Identify which cell holds the provided text, then report its (X, Y) central coordinate. 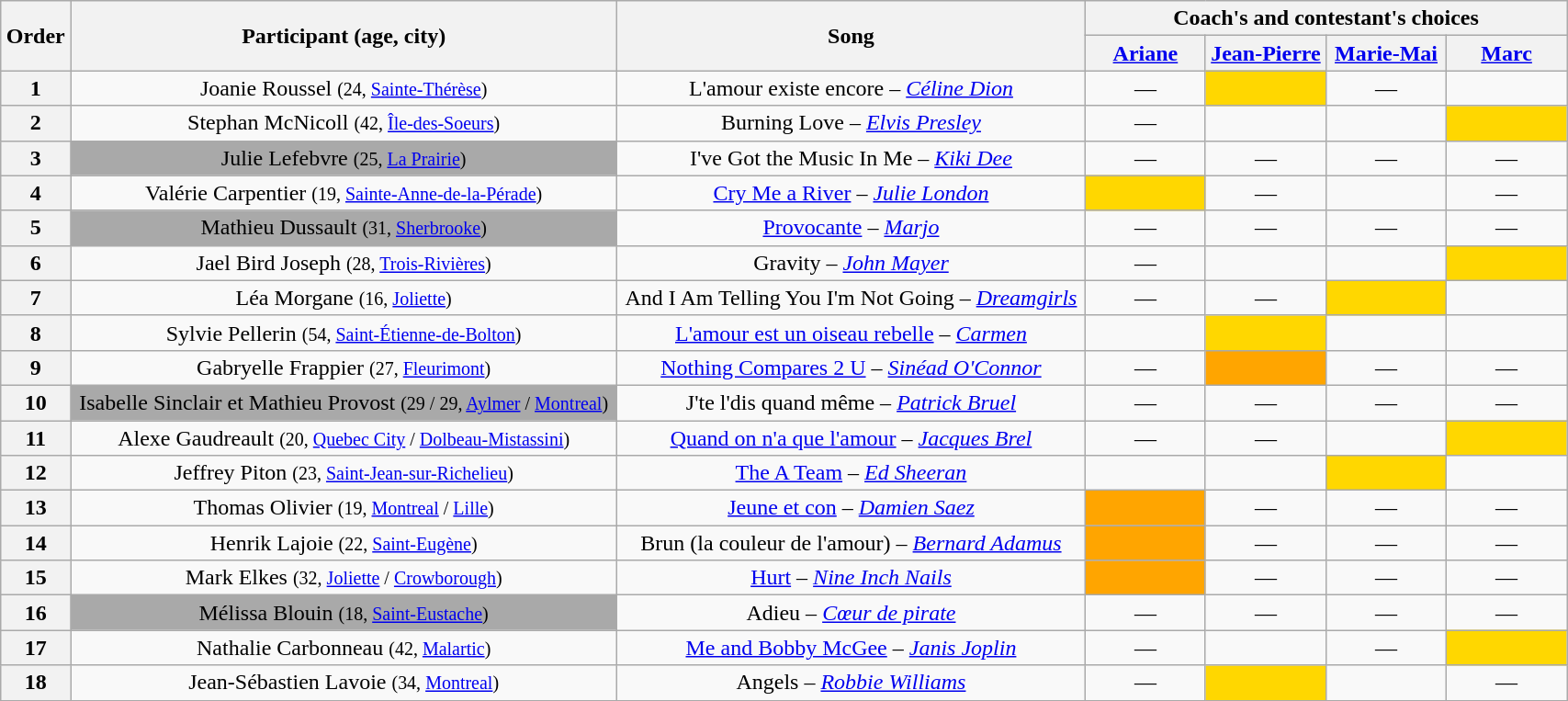
Alexe Gaudreault (20, Quebec City / Dolbeau-Mistassini) (344, 438)
7 (36, 298)
Isabelle Sinclair et Mathieu Provost (29 / 29, Aylmer / Montreal) (344, 402)
17 (36, 648)
8 (36, 333)
Gravity – John Mayer (852, 263)
The A Team – Ed Sheeran (852, 473)
15 (36, 578)
4 (36, 193)
18 (36, 683)
Jeffrey Piton (23, Saint-Jean-sur-Richelieu) (344, 473)
9 (36, 367)
Thomas Olivier (19, Montreal / Lille) (344, 508)
11 (36, 438)
Mélissa Blouin (18, Saint-Eustache) (344, 613)
Angels – Robbie Williams (852, 683)
Order (36, 36)
And I Am Telling You I'm Not Going – Dreamgirls (852, 298)
Provocante – Marjo (852, 228)
Nothing Compares 2 U – Sinéad O'Connor (852, 367)
Brun (la couleur de l'amour) – Bernard Adamus (852, 543)
13 (36, 508)
Burning Love – Elvis Presley (852, 123)
Stephan McNicoll (42, Île-des-Soeurs) (344, 123)
Jael Bird Joseph (28, Trois-Rivières) (344, 263)
J'te l'dis quand même – Patrick Bruel (852, 402)
Jean-Sébastien Lavoie (34, Montreal) (344, 683)
2 (36, 123)
14 (36, 543)
3 (36, 158)
Marie-Mai (1387, 53)
Marc (1506, 53)
6 (36, 263)
I've Got the Music In Me – Kiki Dee (852, 158)
L'amour existe encore – Céline Dion (852, 88)
Nathalie Carbonneau (42, Malartic) (344, 648)
Participant (age, city) (344, 36)
Song (852, 36)
1 (36, 88)
Joanie Roussel (24, Sainte-Thérèse) (344, 88)
Mark Elkes (32, Joliette / Crowborough) (344, 578)
10 (36, 402)
Gabryelle Frappier (27, Fleurimont) (344, 367)
Henrik Lajoie (22, Saint-Eugène) (344, 543)
Hurt – Nine Inch Nails (852, 578)
Mathieu Dussault (31, Sherbrooke) (344, 228)
Valérie Carpentier (19, Sainte-Anne-de-la-Pérade) (344, 193)
12 (36, 473)
5 (36, 228)
Julie Lefebvre (25, La Prairie) (344, 158)
Quand on n'a que l'amour – Jacques Brel (852, 438)
Jean-Pierre (1266, 53)
Sylvie Pellerin (54, Saint-Étienne-de-Bolton) (344, 333)
Adieu – Cœur de pirate (852, 613)
Cry Me a River – Julie London (852, 193)
Léa Morgane (16, Joliette) (344, 298)
Me and Bobby McGee – Janis Joplin (852, 648)
Ariane (1145, 53)
L'amour est un oiseau rebelle – Carmen (852, 333)
16 (36, 613)
Coach's and contestant's choices (1325, 18)
Jeune et con – Damien Saez (852, 508)
